From the cell containing the given text, extract its center point as (X, Y) coordinate. 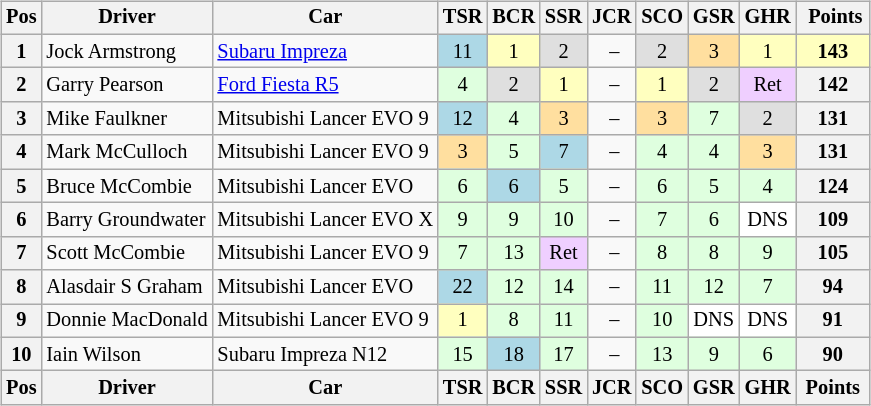
Subaru Impreza (326, 51)
Barry Groundwater (126, 220)
Jock Armstrong (126, 51)
142 (833, 85)
109 (833, 220)
91 (833, 321)
22 (462, 287)
Alasdair S Graham (126, 287)
94 (833, 287)
Garry Pearson (126, 85)
Mark McCulloch (126, 152)
15 (462, 354)
Scott McCombie (126, 253)
Donnie MacDonald (126, 321)
Mitsubishi Lancer EVO X (326, 220)
Subaru Impreza N12 (326, 354)
Iain Wilson (126, 354)
17 (564, 354)
Ford Fiesta R5 (326, 85)
Bruce McCombie (126, 186)
Mike Faulkner (126, 119)
124 (833, 186)
14 (564, 287)
143 (833, 51)
18 (514, 354)
105 (833, 253)
90 (833, 354)
